Extract the (x, y) coordinate from the center of the cell holding the provided text.  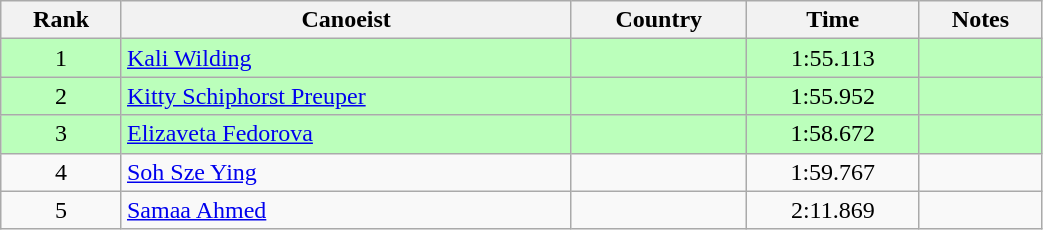
Country (659, 20)
Time (833, 20)
1 (62, 58)
Notes (980, 20)
2:11.869 (833, 210)
Kitty Schiphorst Preuper (346, 96)
5 (62, 210)
Canoeist (346, 20)
1:59.767 (833, 172)
1:58.672 (833, 134)
2 (62, 96)
1:55.113 (833, 58)
Samaa Ahmed (346, 210)
4 (62, 172)
Elizaveta Fedorova (346, 134)
1:55.952 (833, 96)
Rank (62, 20)
3 (62, 134)
Kali Wilding (346, 58)
Soh Sze Ying (346, 172)
